Capture the cell that displays the provided text and extract its [X, Y] central coordinate. 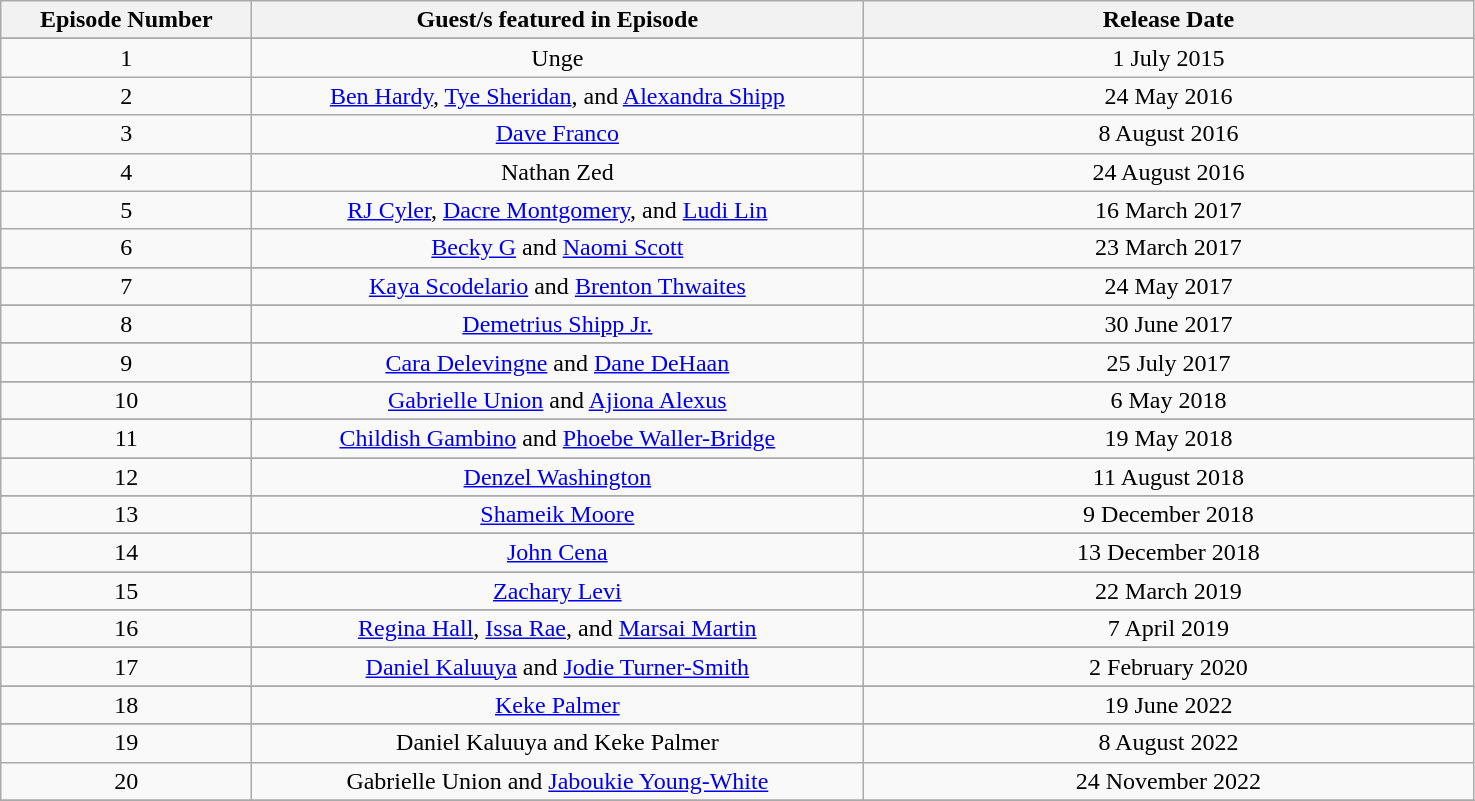
17 [126, 667]
8 [126, 324]
16 [126, 629]
15 [126, 591]
13 December 2018 [1168, 553]
6 [126, 248]
8 August 2022 [1168, 743]
2 February 2020 [1168, 667]
2 [126, 96]
Childish Gambino and Phoebe Waller-Bridge [558, 438]
RJ Cyler, Dacre Montgomery, and Ludi Lin [558, 210]
3 [126, 134]
19 [126, 743]
Gabrielle Union and Ajiona Alexus [558, 400]
30 June 2017 [1168, 324]
10 [126, 400]
24 August 2016 [1168, 172]
19 May 2018 [1168, 438]
Cara Delevingne and Dane DeHaan [558, 362]
John Cena [558, 553]
11 [126, 438]
6 May 2018 [1168, 400]
12 [126, 477]
Shameik Moore [558, 515]
1 [126, 58]
9 December 2018 [1168, 515]
24 May 2016 [1168, 96]
Regina Hall, Issa Rae, and Marsai Martin [558, 629]
Unge [558, 58]
22 March 2019 [1168, 591]
23 March 2017 [1168, 248]
24 May 2017 [1168, 286]
Gabrielle Union and Jaboukie Young-White [558, 781]
4 [126, 172]
14 [126, 553]
18 [126, 705]
Daniel Kaluuya and Jodie Turner-Smith [558, 667]
Guest/s featured in Episode [558, 20]
Episode Number [126, 20]
Daniel Kaluuya and Keke Palmer [558, 743]
Keke Palmer [558, 705]
16 March 2017 [1168, 210]
7 April 2019 [1168, 629]
Dave Franco [558, 134]
19 June 2022 [1168, 705]
1 July 2015 [1168, 58]
24 November 2022 [1168, 781]
Zachary Levi [558, 591]
Release Date [1168, 20]
Nathan Zed [558, 172]
Ben Hardy, Tye Sheridan, and Alexandra Shipp [558, 96]
13 [126, 515]
8 August 2016 [1168, 134]
Becky G and Naomi Scott [558, 248]
25 July 2017 [1168, 362]
Denzel Washington [558, 477]
Kaya Scodelario and Brenton Thwaites [558, 286]
Demetrius Shipp Jr. [558, 324]
20 [126, 781]
5 [126, 210]
11 August 2018 [1168, 477]
7 [126, 286]
9 [126, 362]
